Capture the cell that displays the provided text and extract its [X, Y] central coordinate. 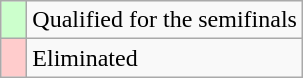
Qualified for the semifinals [165, 20]
Eliminated [165, 58]
